Scan for the cell matching the given text and deliver its [X, Y] coordinate at center. 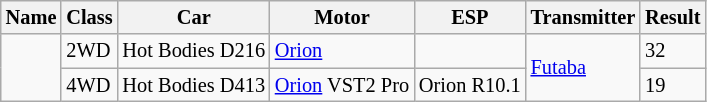
Hot Bodies D413 [194, 85]
ESP [470, 17]
Hot Bodies D216 [194, 51]
Motor [342, 17]
Class [89, 17]
Orion R10.1 [470, 85]
Orion [342, 51]
Name [32, 17]
Orion VST2 Pro [342, 85]
Futaba [584, 68]
Transmitter [584, 17]
2WD [89, 51]
Car [194, 17]
32 [672, 51]
Result [672, 17]
19 [672, 85]
4WD [89, 85]
